Extract the (x, y) coordinate from the center of the cell holding the provided text.  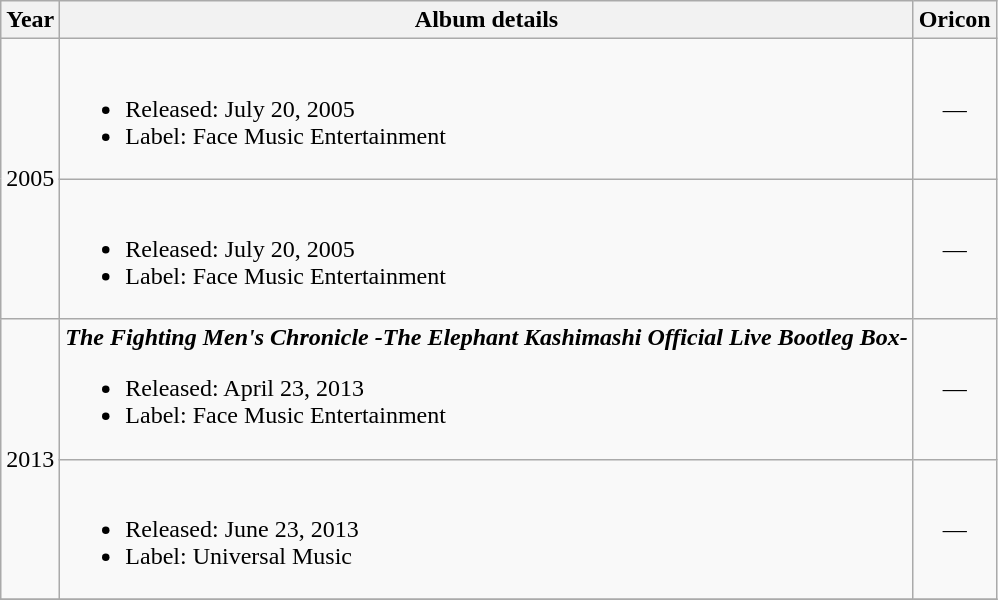
Year (30, 20)
The Fighting Men's Chronicle -The Elephant Kashimashi Official Live Bootleg Box-Released: April 23, 2013Label: Face Music Entertainment (486, 389)
Oricon (954, 20)
2005 (30, 179)
Released: June 23, 2013Label: Universal Music (486, 529)
Album details (486, 20)
2013 (30, 459)
